Find where the given text appears and provide that cell's center as [x, y] coordinate. 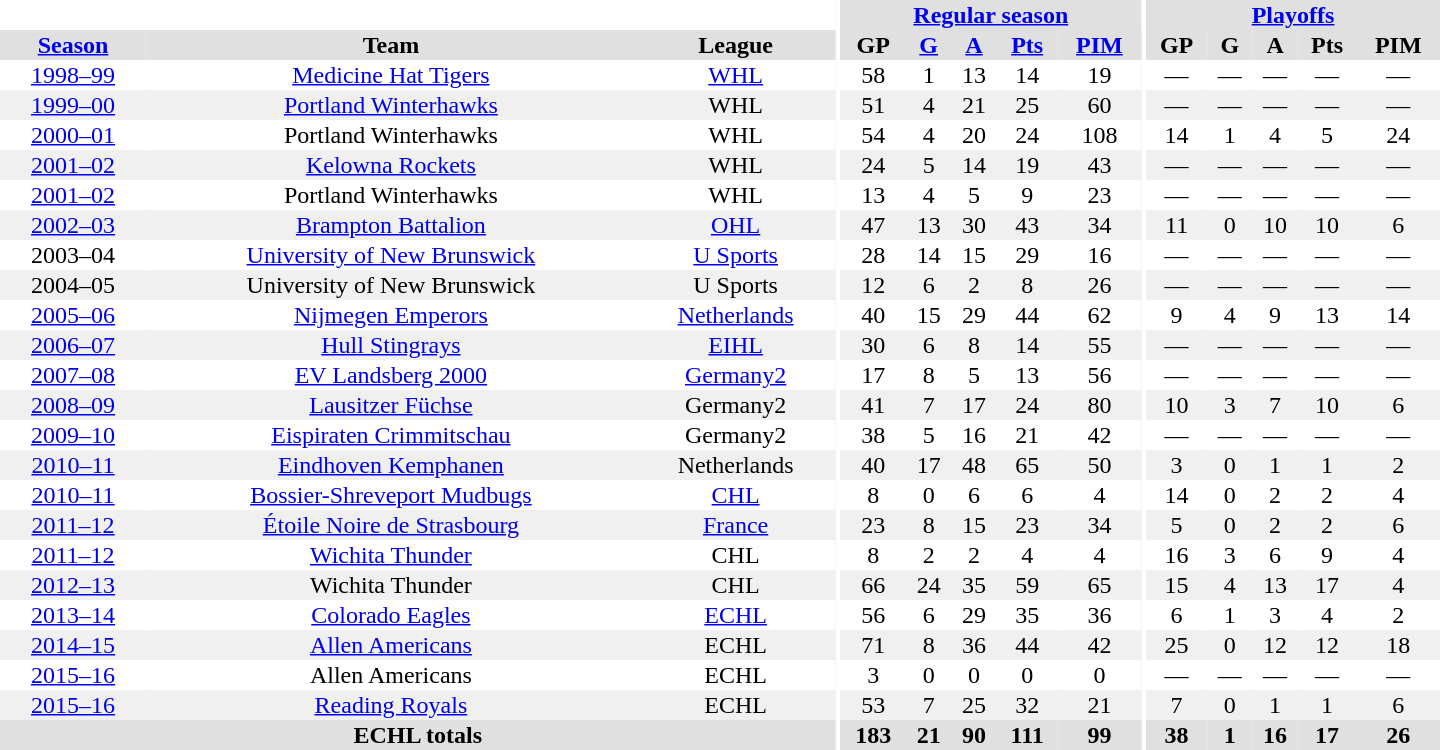
99 [1100, 735]
ECHL totals [418, 735]
Lausitzer Füchse [391, 405]
Playoffs [1293, 15]
58 [874, 75]
111 [1028, 735]
47 [874, 225]
Kelowna Rockets [391, 165]
Eindhoven Kemphanen [391, 465]
53 [874, 705]
France [736, 525]
Brampton Battalion [391, 225]
2012–13 [73, 585]
60 [1100, 105]
Nijmegen Emperors [391, 315]
Colorado Eagles [391, 615]
2000–01 [73, 135]
66 [874, 585]
108 [1100, 135]
2007–08 [73, 375]
Eispiraten Crimmitschau [391, 435]
32 [1028, 705]
28 [874, 255]
Medicine Hat Tigers [391, 75]
18 [1398, 645]
EIHL [736, 345]
80 [1100, 405]
2002–03 [73, 225]
League [736, 45]
48 [974, 465]
Hull Stingrays [391, 345]
1999–00 [73, 105]
2008–09 [73, 405]
71 [874, 645]
Étoile Noire de Strasbourg [391, 525]
Reading Royals [391, 705]
2004–05 [73, 285]
90 [974, 735]
Bossier-Shreveport Mudbugs [391, 495]
2005–06 [73, 315]
41 [874, 405]
2009–10 [73, 435]
Team [391, 45]
54 [874, 135]
55 [1100, 345]
1998–99 [73, 75]
OHL [736, 225]
11 [1176, 225]
62 [1100, 315]
2013–14 [73, 615]
2014–15 [73, 645]
EV Landsberg 2000 [391, 375]
59 [1028, 585]
Regular season [992, 15]
50 [1100, 465]
Season [73, 45]
183 [874, 735]
20 [974, 135]
51 [874, 105]
2006–07 [73, 345]
2003–04 [73, 255]
